Search for the cell housing the specified text and yield its [x, y] center coordinate. 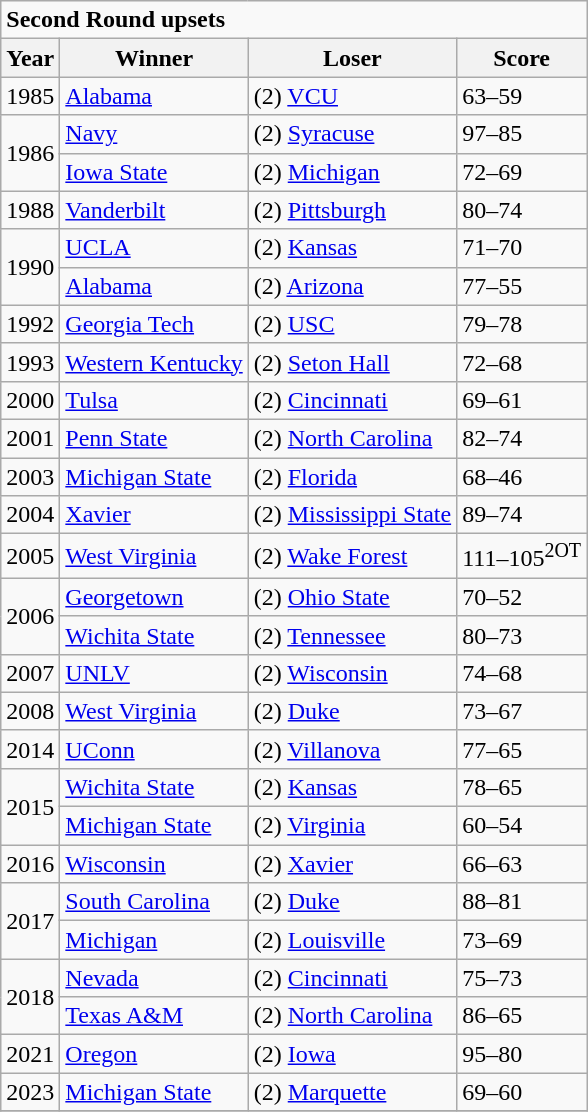
Loser [352, 58]
(2) Ohio State [352, 597]
(2) Iowa [352, 1054]
2023 [30, 1092]
86–65 [522, 1016]
75–73 [522, 978]
(2) Marquette [352, 1092]
72–68 [522, 362]
2001 [30, 438]
Wisconsin [154, 864]
2008 [30, 711]
(2) Florida [352, 477]
73–69 [522, 940]
Score [522, 58]
69–61 [522, 400]
2016 [30, 864]
2021 [30, 1054]
2014 [30, 749]
66–63 [522, 864]
Navy [154, 134]
UCLA [154, 248]
2018 [30, 997]
77–65 [522, 749]
68–46 [522, 477]
Penn State [154, 438]
1988 [30, 210]
Xavier [154, 515]
95–80 [522, 1054]
(2) Mississippi State [352, 515]
2017 [30, 921]
(2) Virginia [352, 826]
Oregon [154, 1054]
(2) Seton Hall [352, 362]
(2) Villanova [352, 749]
80–73 [522, 635]
UNLV [154, 673]
111–1052OT [522, 556]
2003 [30, 477]
2007 [30, 673]
2005 [30, 556]
1992 [30, 324]
(2) Pittsburgh [352, 210]
Georgia Tech [154, 324]
(2) Xavier [352, 864]
73–67 [522, 711]
69–60 [522, 1092]
97–85 [522, 134]
South Carolina [154, 902]
82–74 [522, 438]
Iowa State [154, 172]
(2) USC [352, 324]
(2) Arizona [352, 286]
88–81 [522, 902]
2000 [30, 400]
(2) Louisville [352, 940]
(2) Tennessee [352, 635]
2006 [30, 616]
1985 [30, 96]
79–78 [522, 324]
Georgetown [154, 597]
70–52 [522, 597]
(2) Syracuse [352, 134]
Nevada [154, 978]
1993 [30, 362]
Vanderbilt [154, 210]
Tulsa [154, 400]
(2) VCU [352, 96]
Year [30, 58]
Michigan [154, 940]
UConn [154, 749]
1986 [30, 153]
(2) Wisconsin [352, 673]
Texas A&M [154, 1016]
60–54 [522, 826]
1990 [30, 267]
Western Kentucky [154, 362]
Winner [154, 58]
74–68 [522, 673]
(2) Michigan [352, 172]
2015 [30, 806]
63–59 [522, 96]
71–70 [522, 248]
78–65 [522, 787]
2004 [30, 515]
72–69 [522, 172]
89–74 [522, 515]
(2) Wake Forest [352, 556]
80–74 [522, 210]
Second Round upsets [294, 20]
77–55 [522, 286]
